Search for the cell housing the specified text and yield its (X, Y) center coordinate. 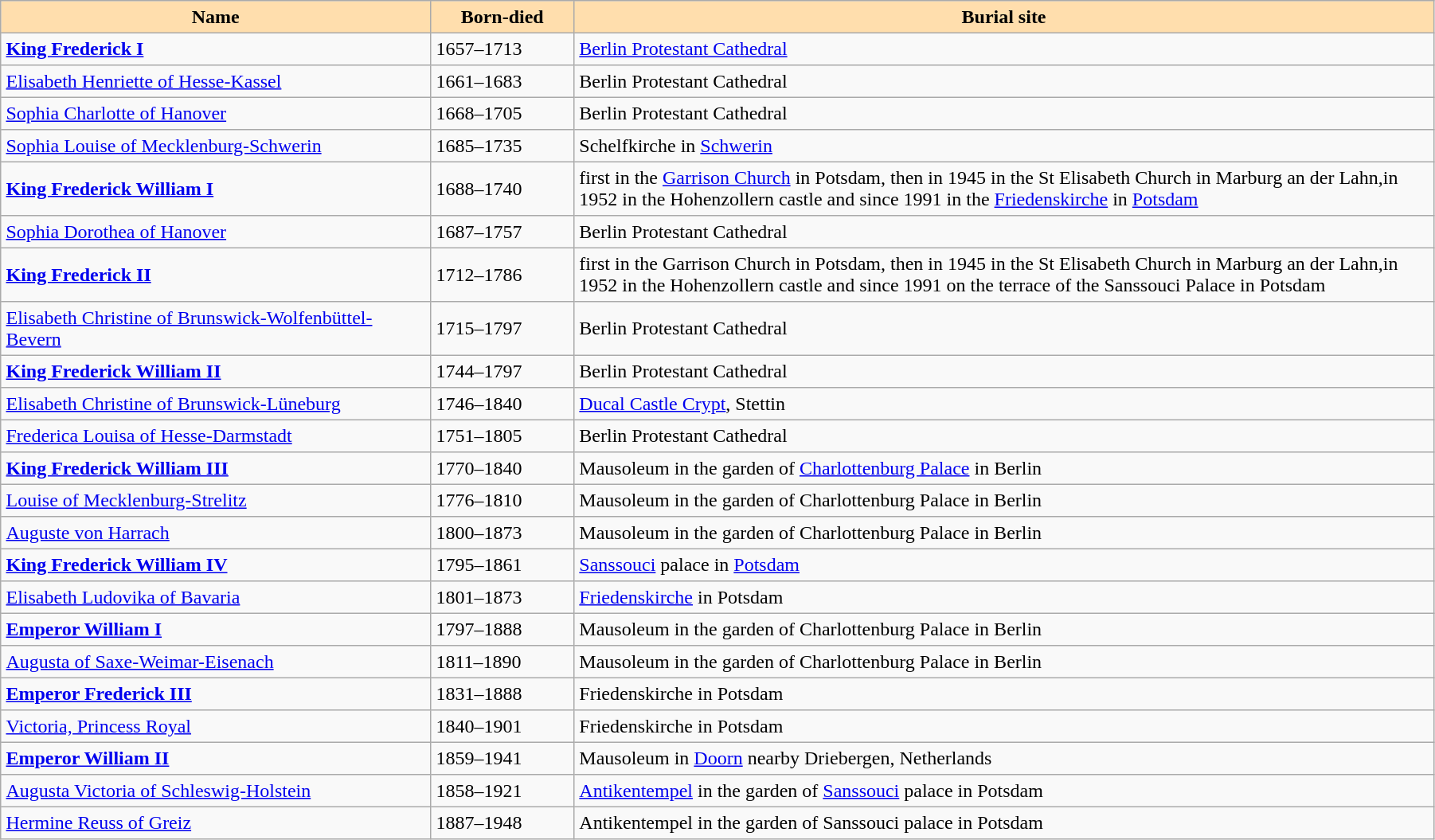
1685–1735 (502, 146)
Sophia Louise of Mecklenburg-Schwerin (216, 146)
1831–1888 (502, 693)
1668–1705 (502, 113)
1795–1861 (502, 565)
Elisabeth Christine of Brunswick-Wolfenbüttel-Bevern (216, 329)
Name (216, 17)
King Frederick William I (216, 189)
Schelfkirche in Schwerin (1004, 146)
1715–1797 (502, 329)
Emperor Frederick III (216, 693)
Emperor William I (216, 629)
King Frederick II (216, 275)
Born-died (502, 17)
1744–1797 (502, 371)
1751–1805 (502, 436)
1688–1740 (502, 189)
1797–1888 (502, 629)
Victoria, Princess Royal (216, 726)
1687–1757 (502, 232)
King Frederick I (216, 49)
Elisabeth Ludovika of Bavaria (216, 597)
Louise of Mecklenburg-Strelitz (216, 500)
Mausoleum in Doorn nearby Driebergen, Netherlands (1004, 758)
1746–1840 (502, 404)
1712–1786 (502, 275)
Hermine Reuss of Greiz (216, 822)
King Frederick William IV (216, 565)
1840–1901 (502, 726)
King Frederick William III (216, 468)
1770–1840 (502, 468)
Burial site (1004, 17)
Sophia Charlotte of Hanover (216, 113)
Elisabeth Henriette of Hesse-Kassel (216, 81)
Emperor William II (216, 758)
Augusta Victoria of Schleswig-Holstein (216, 791)
Augusta of Saxe-Weimar-Eisenach (216, 662)
1858–1921 (502, 791)
Sophia Dorothea of Hanover (216, 232)
Auguste von Harrach (216, 533)
Sanssouci palace in Potsdam (1004, 565)
1657–1713 (502, 49)
Frederica Louisa of Hesse-Darmstadt (216, 436)
1776–1810 (502, 500)
1811–1890 (502, 662)
1859–1941 (502, 758)
1801–1873 (502, 597)
Ducal Castle Crypt, Stettin (1004, 404)
King Frederick William II (216, 371)
1661–1683 (502, 81)
1887–1948 (502, 822)
1800–1873 (502, 533)
Elisabeth Christine of Brunswick-Lüneburg (216, 404)
